Pinpoint the cell where the given text exists, returning its (x, y) midpoint coordinate. 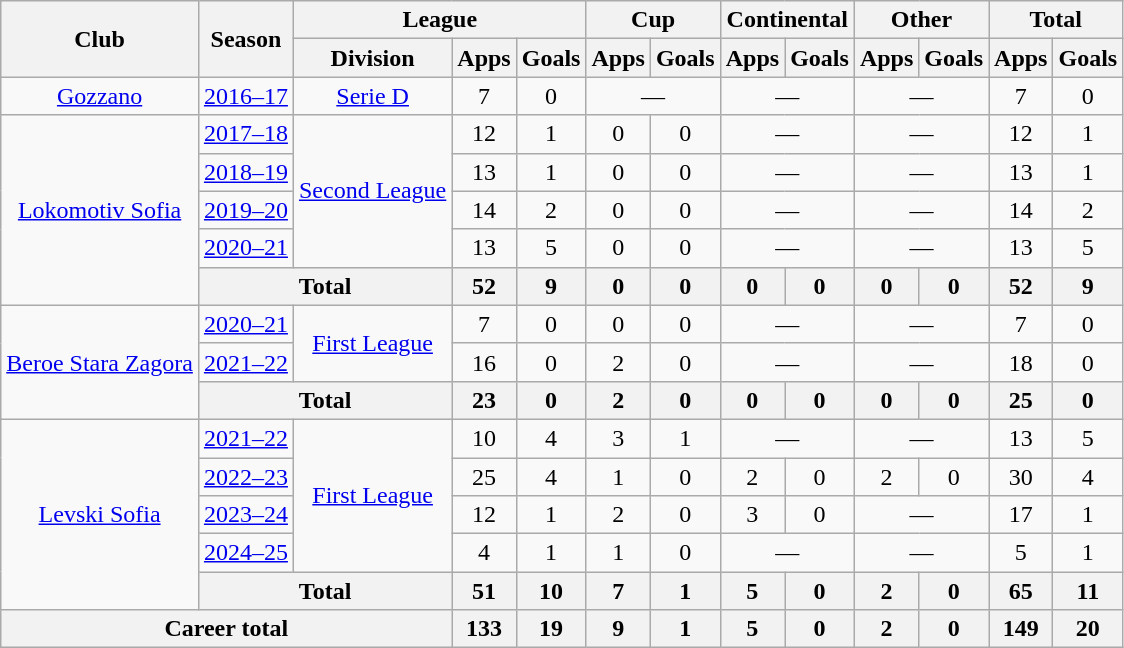
2018–19 (246, 172)
Season (246, 39)
23 (484, 400)
2019–20 (246, 210)
League (440, 20)
Gozzano (100, 96)
2022–23 (246, 477)
Beroe Stara Zagora (100, 362)
16 (484, 362)
Club (100, 39)
30 (1021, 477)
51 (484, 591)
133 (484, 629)
2017–18 (246, 134)
Serie D (372, 96)
Career total (226, 629)
2024–25 (246, 553)
11 (1088, 591)
Other (921, 20)
Levski Sofia (100, 514)
149 (1021, 629)
Continental (787, 20)
19 (551, 629)
2016–17 (246, 96)
18 (1021, 362)
20 (1088, 629)
Second League (372, 191)
Lokomotiv Sofia (100, 210)
Division (372, 58)
2023–24 (246, 515)
17 (1021, 515)
Cup (653, 20)
65 (1021, 591)
